Search for the cell housing the specified text and yield its (x, y) center coordinate. 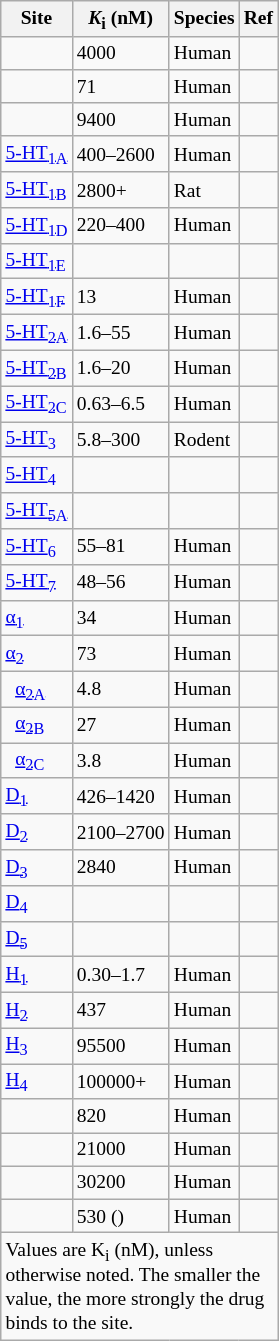
D3 (36, 868)
Site (36, 19)
5-HT3 (36, 440)
α2C (36, 761)
5-HT1B (36, 190)
5-HT2C (36, 404)
820 (120, 1116)
2840 (120, 868)
27 (120, 725)
α2B (36, 725)
5-HT5A (36, 511)
Rat (204, 190)
D5 (36, 939)
5-HT7 (36, 582)
437 (120, 1010)
H3 (36, 1046)
530 () (120, 1216)
2100–2700 (120, 832)
426–1420 (120, 796)
5-HT2A (36, 333)
Ki (nM) (120, 19)
D4 (36, 903)
71 (120, 86)
30200 (120, 1182)
5-HT1A (36, 154)
H2 (36, 1010)
Rodent (204, 440)
100000+ (120, 1082)
0.63–6.5 (120, 404)
400–2600 (120, 154)
5-HT1E (36, 261)
1.6–55 (120, 333)
1.6–20 (120, 368)
Ref (258, 19)
13 (120, 297)
55–81 (120, 547)
5-HT2B (36, 368)
α1 (36, 618)
2800+ (120, 190)
0.30–1.7 (120, 975)
α2A (36, 689)
9400 (120, 120)
4000 (120, 52)
95500 (120, 1046)
5-HT4 (36, 475)
5-HT1D (36, 226)
73 (120, 654)
D2 (36, 832)
5.8–300 (120, 440)
3.8 (120, 761)
34 (120, 618)
α2 (36, 654)
48–56 (120, 582)
Values are Ki (nM), unless otherwise noted. The smaller the value, the more strongly the drug binds to the site. (140, 1287)
H4 (36, 1082)
4.8 (120, 689)
220–400 (120, 226)
H1 (36, 975)
5-HT6 (36, 547)
5-HT1F (36, 297)
Species (204, 19)
21000 (120, 1150)
D1 (36, 796)
